Return the (X, Y) coordinate for the center point of the cell that contains the specified text.  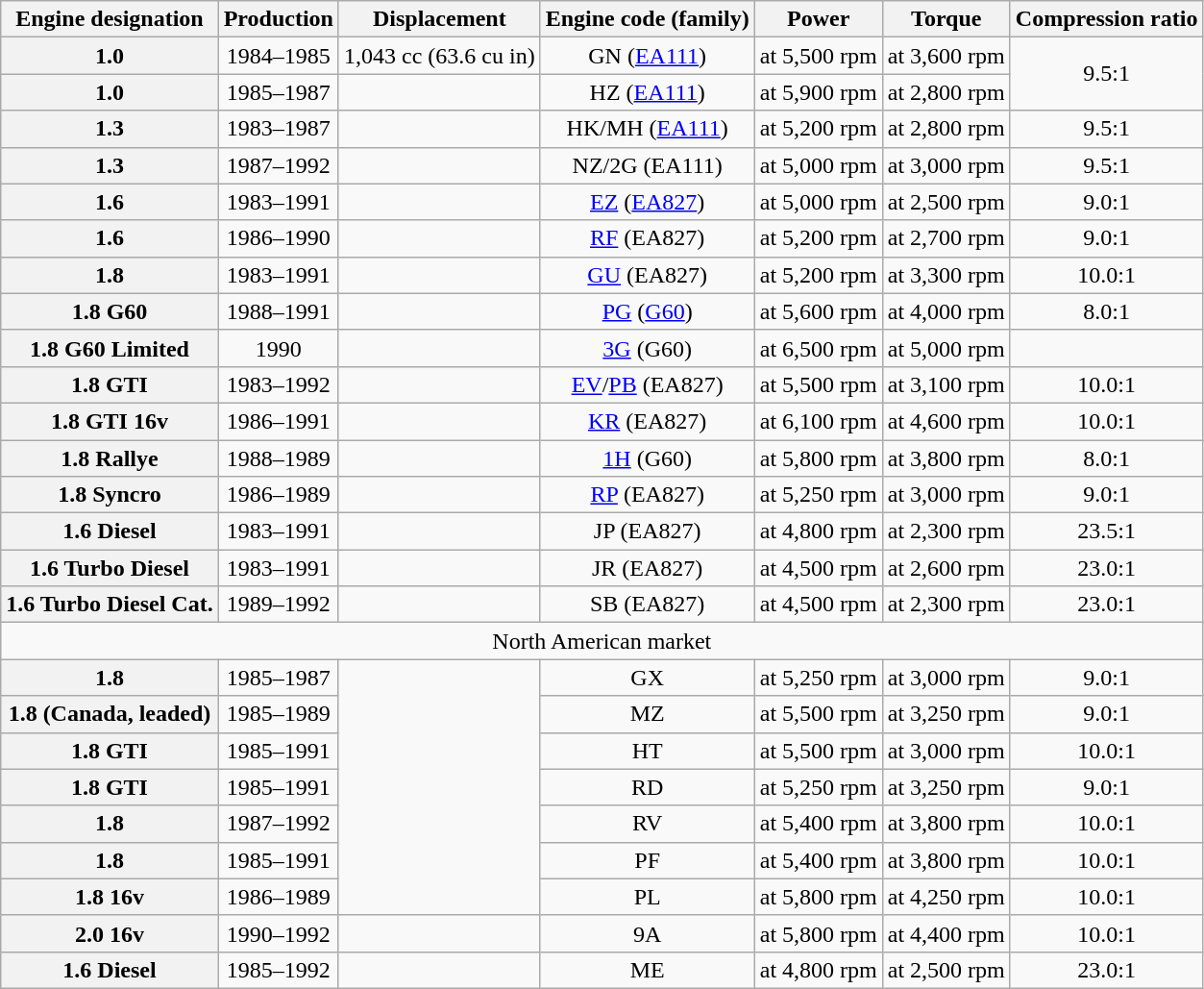
PF (648, 860)
1,043 cc (63.6 cu in) (439, 56)
1990 (279, 348)
RV (648, 824)
1.8 G60 Limited (110, 348)
1983–1992 (279, 384)
at 3,100 rpm (946, 384)
1.8 G60 (110, 311)
MZ (648, 714)
EV/PB (EA827) (648, 384)
1.6 Turbo Diesel Cat. (110, 605)
Engine code (family) (648, 19)
PG (G60) (648, 311)
1985–1989 (279, 714)
1990–1992 (279, 933)
1.8 (Canada, leaded) (110, 714)
HT (648, 751)
North American market (602, 641)
Compression ratio (1107, 19)
1H (G60) (648, 458)
at 2,700 rpm (946, 238)
1.6 Turbo Diesel (110, 568)
at 6,100 rpm (819, 421)
Displacement (439, 19)
SB (EA827) (648, 605)
2.0 16v (110, 933)
KR (EA827) (648, 421)
RP (EA827) (648, 495)
HK/MH (EA111) (648, 129)
1985–1992 (279, 970)
23.5:1 (1107, 532)
at 5,900 rpm (819, 92)
at 5,600 rpm (819, 311)
at 4,250 rpm (946, 897)
Power (819, 19)
NZ/2G (EA111) (648, 165)
GX (648, 678)
at 4,400 rpm (946, 933)
Production (279, 19)
at 3,300 rpm (946, 275)
at 6,500 rpm (819, 348)
1986–1990 (279, 238)
1989–1992 (279, 605)
Engine designation (110, 19)
RF (EA827) (648, 238)
at 2,600 rpm (946, 568)
1.8 Rallye (110, 458)
9A (648, 933)
ME (648, 970)
1983–1987 (279, 129)
at 4,000 rpm (946, 311)
JR (EA827) (648, 568)
GU (EA827) (648, 275)
RD (648, 787)
1988–1989 (279, 458)
HZ (EA111) (648, 92)
3G (G60) (648, 348)
EZ (EA827) (648, 202)
1.8 GTI 16v (110, 421)
GN (EA111) (648, 56)
1986–1991 (279, 421)
JP (EA827) (648, 532)
at 3,600 rpm (946, 56)
at 4,600 rpm (946, 421)
Torque (946, 19)
1.8 16v (110, 897)
1988–1991 (279, 311)
1984–1985 (279, 56)
1.8 Syncro (110, 495)
PL (648, 897)
